Determine the [x, y] coordinate at the center of the cell enclosing the given text.  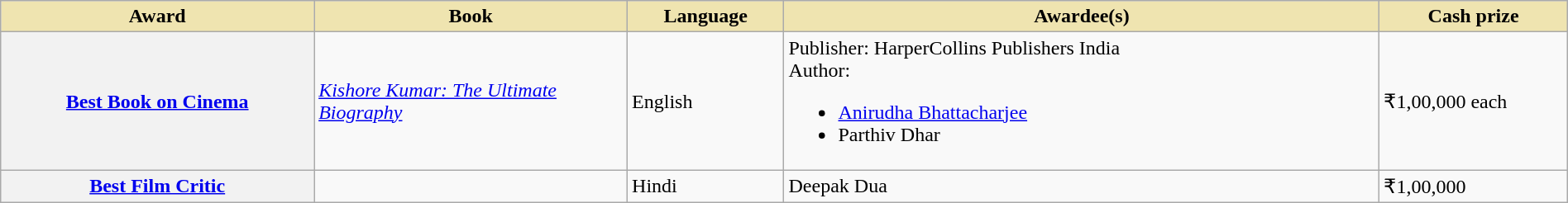
Book [471, 17]
Best Film Critic [157, 186]
Publisher: HarperCollins Publishers IndiaAuthor:Anirudha BhattacharjeeParthiv Dhar [1082, 101]
English [706, 101]
Award [157, 17]
Awardee(s) [1082, 17]
Deepak Dua [1082, 186]
Language [706, 17]
₹1,00,000 [1474, 186]
₹1,00,000 each [1474, 101]
Best Book on Cinema [157, 101]
Kishore Kumar: The Ultimate Biography [471, 101]
Hindi [706, 186]
Cash prize [1474, 17]
